Provide the (x, y) coordinate of the cell's center where the given text is located.  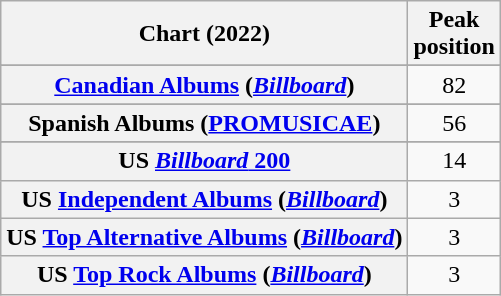
Canadian Albums (Billboard) (204, 85)
56 (454, 123)
US Top Alternative Albums (Billboard) (204, 237)
82 (454, 85)
Chart (2022) (204, 34)
US Independent Albums (Billboard) (204, 199)
14 (454, 161)
Peakposition (454, 34)
Spanish Albums (PROMUSICAE) (204, 123)
US Top Rock Albums (Billboard) (204, 275)
US Billboard 200 (204, 161)
